Provide the (X, Y) coordinate of the cell's center where the given text is located.  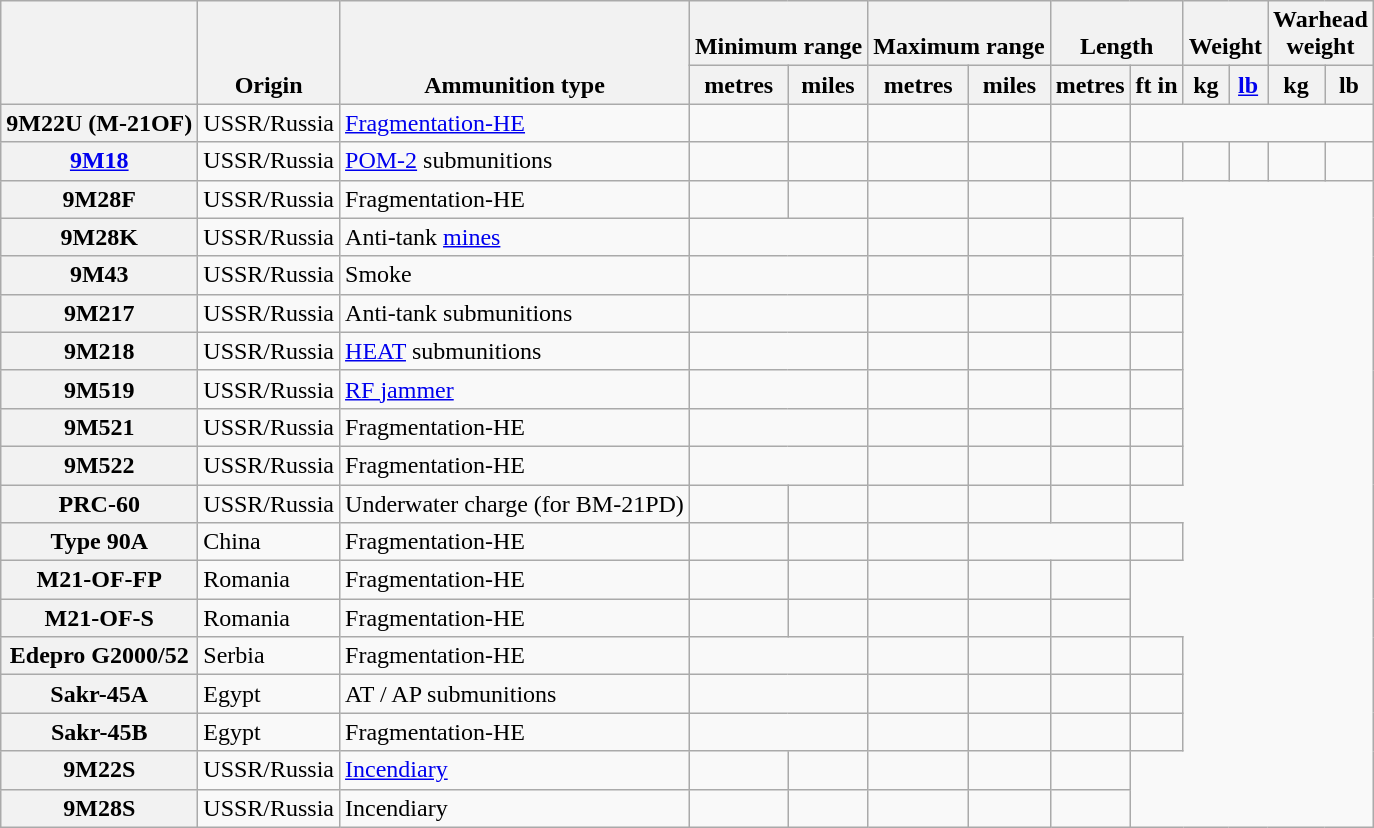
Length (1116, 34)
Smoke (515, 275)
HEAT submunitions (515, 351)
Minimum range (778, 34)
Anti-tank submunitions (515, 313)
9M218 (100, 351)
9M18 (100, 161)
Underwater charge (for BM-21PD) (515, 503)
9M22U (M-21OF) (100, 123)
ft in (1156, 85)
M21-OF-S (100, 618)
Sakr-45A (100, 694)
Weight (1225, 34)
PRC-60 (100, 503)
9M28K (100, 237)
9M521 (100, 427)
Maximum range (959, 34)
AT / AP submunitions (515, 694)
RF jammer (515, 389)
Sakr-45B (100, 732)
9M217 (100, 313)
9M43 (100, 275)
M21-OF-FP (100, 580)
Ammunition type (515, 52)
Origin (269, 52)
China (269, 542)
9M22S (100, 770)
POM-2 submunitions (515, 161)
9M519 (100, 389)
Serbia (269, 656)
Type 90A (100, 542)
Warhead weight (1321, 34)
Anti-tank mines (515, 237)
9M522 (100, 465)
Edepro G2000/52 (100, 656)
9M28S (100, 808)
9M28F (100, 199)
